Extract the (X, Y) coordinate from the center of the cell holding the provided text.  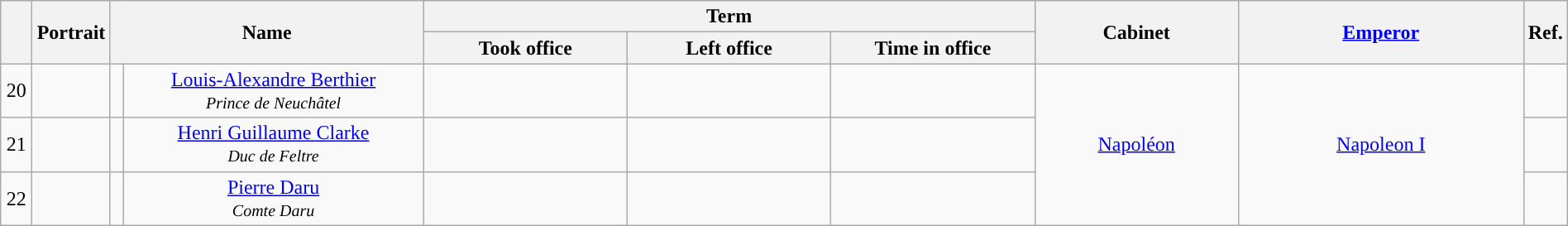
Name (266, 32)
20 (17, 91)
Time in office (933, 48)
22 (17, 199)
Emperor (1381, 32)
Took office (525, 48)
Cabinet (1136, 32)
Louis-Alexandre BerthierPrince de Neuchâtel (273, 91)
Term (729, 17)
21 (17, 144)
Henri Guillaume ClarkeDuc de Feltre (273, 144)
Portrait (71, 32)
Napoléon (1136, 144)
Napoleon I (1381, 144)
Pierre DaruComte Daru (273, 199)
Ref. (1545, 32)
Left office (729, 48)
